For the text-containing cell, return its midpoint in [X, Y] coordinate format. 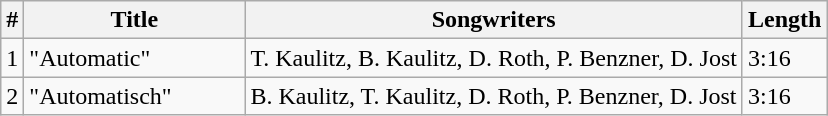
# [12, 20]
Length [784, 20]
"Automatisch" [134, 96]
1 [12, 58]
"Automatic" [134, 58]
2 [12, 96]
Songwriters [494, 20]
B. Kaulitz, T. Kaulitz, D. Roth, P. Benzner, D. Jost [494, 96]
T. Kaulitz, B. Kaulitz, D. Roth, P. Benzner, D. Jost [494, 58]
Title [134, 20]
